Scan for the cell matching the given text and deliver its [x, y] coordinate at center. 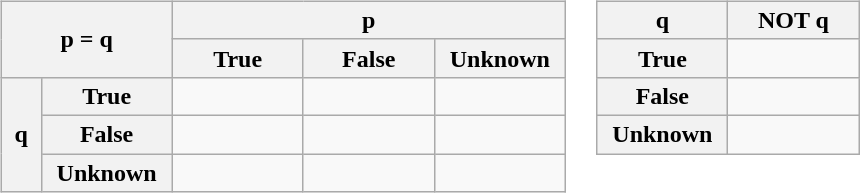
NOT q [794, 20]
p = q [86, 39]
p [368, 20]
